Identify which cell holds the provided text, then report its (X, Y) central coordinate. 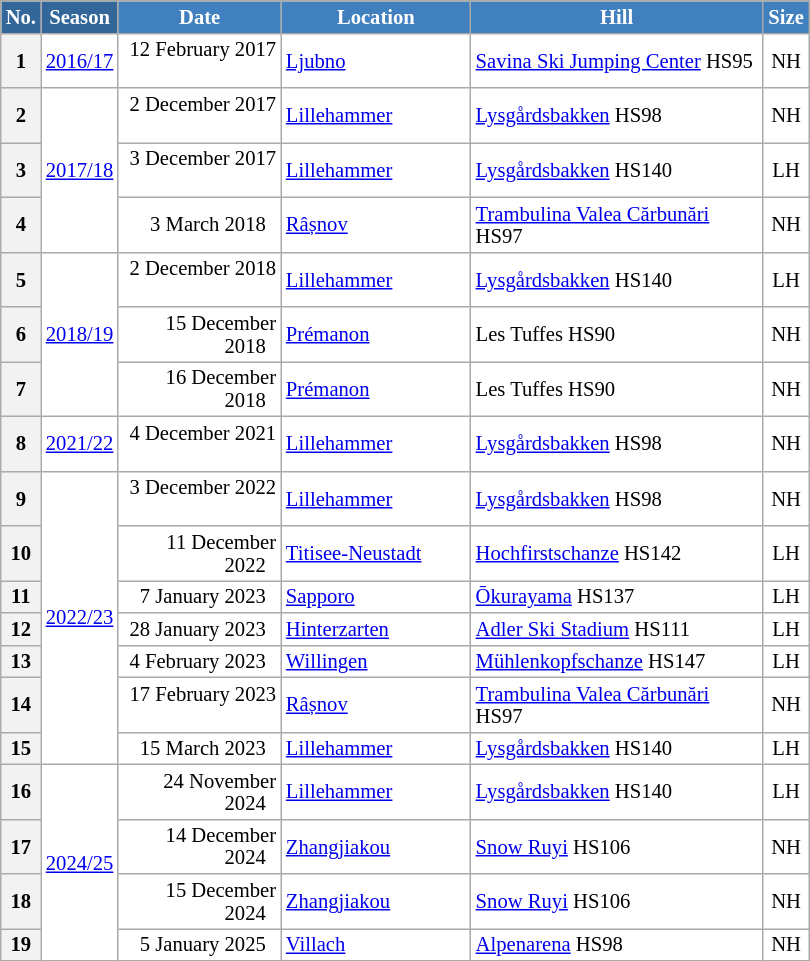
13 (21, 661)
12 February 2017 (200, 60)
17 (21, 846)
19 (21, 944)
Hill (617, 16)
16 December 2018 (200, 388)
3 (21, 170)
7 (21, 388)
11 December 2022 (200, 554)
28 January 2023 (200, 628)
10 (21, 554)
Hinterzarten (376, 628)
7 January 2023 (200, 596)
2024/25 (80, 862)
14 December 2024 (200, 846)
18 (21, 902)
4 February 2023 (200, 661)
2018/19 (80, 334)
15 March 2023 (200, 748)
3 December 2017 (200, 170)
Sapporo (376, 596)
2 December 2017 (200, 116)
16 (21, 792)
Ōkurayama HS137 (617, 596)
6 (21, 334)
5 January 2025 (200, 944)
5 (21, 280)
Alpenarena HS98 (617, 944)
24 November 2024 (200, 792)
1 (21, 60)
15 December 2024 (200, 902)
11 (21, 596)
17 February 2023 (200, 704)
No. (21, 16)
8 (21, 444)
Season (80, 16)
3 December 2022 (200, 498)
Location (376, 16)
Mühlenkopfschanze HS147 (617, 661)
Savina Ski Jumping Center HS95 (617, 60)
Size (786, 16)
15 (21, 748)
Adler Ski Stadium HS111 (617, 628)
Date (200, 16)
3 March 2018 (200, 224)
Hochfirstschanze HS142 (617, 554)
12 (21, 628)
2022/23 (80, 618)
Titisee-Neustadt (376, 554)
14 (21, 704)
Villach (376, 944)
4 (21, 224)
9 (21, 498)
Ljubno (376, 60)
15 December 2018 (200, 334)
2017/18 (80, 170)
2016/17 (80, 60)
2 (21, 116)
2021/22 (80, 444)
2 December 2018 (200, 280)
4 December 2021 (200, 444)
Willingen (376, 661)
